Determine the (X, Y) coordinate at the center of the cell enclosing the given text.  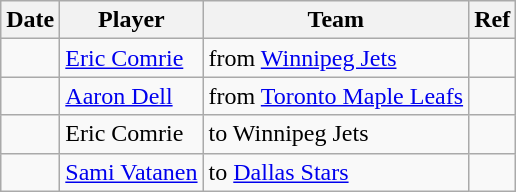
Sami Vatanen (132, 172)
to Winnipeg Jets (336, 134)
Date (30, 20)
Ref (492, 20)
Team (336, 20)
Aaron Dell (132, 96)
from Toronto Maple Leafs (336, 96)
Player (132, 20)
to Dallas Stars (336, 172)
from Winnipeg Jets (336, 58)
